Output the [x, y] coordinate of the center of the cell containing the given text.  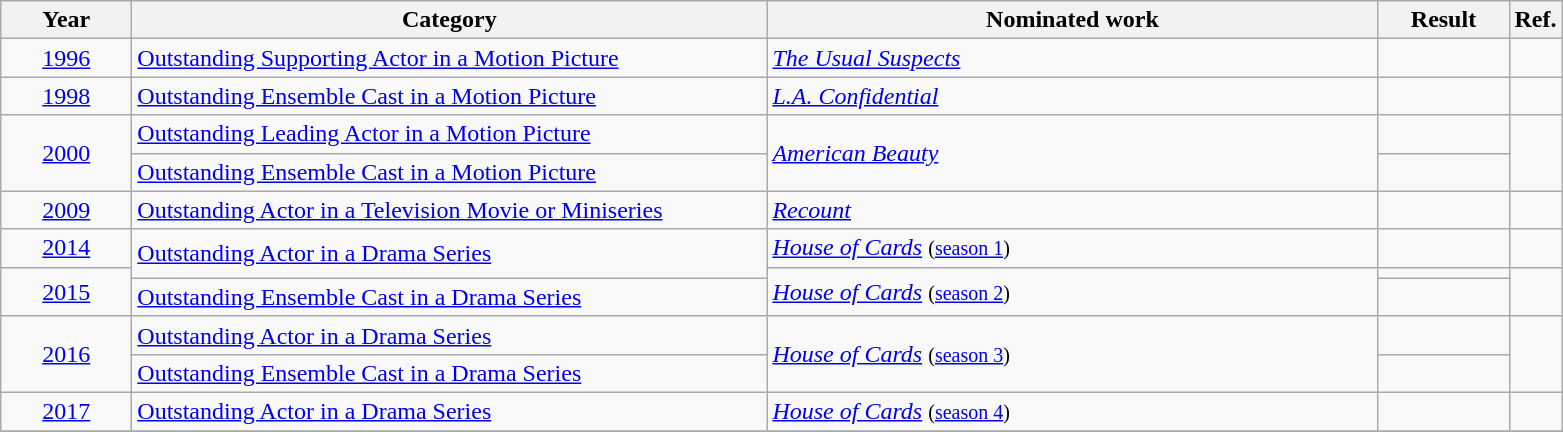
The Usual Suspects [1072, 58]
2015 [66, 292]
Outstanding Supporting Actor in a Motion Picture [450, 58]
Outstanding Actor in a Television Movie or Miniseries [450, 210]
2000 [66, 153]
Recount [1072, 210]
Category [450, 20]
1996 [66, 58]
American Beauty [1072, 153]
Year [66, 20]
Result [1444, 20]
2009 [66, 210]
1998 [66, 96]
2016 [66, 354]
House of Cards (season 4) [1072, 411]
Ref. [1536, 20]
House of Cards (season 3) [1072, 354]
2014 [66, 248]
Outstanding Leading Actor in a Motion Picture [450, 134]
L.A. Confidential [1072, 96]
2017 [66, 411]
House of Cards (season 2) [1072, 292]
House of Cards (season 1) [1072, 248]
Nominated work [1072, 20]
